Locate the cell with the specified text and output its [X, Y] center coordinate. 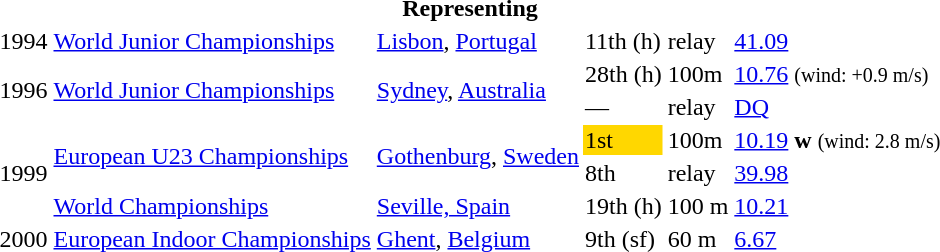
European U23 Championships [212, 156]
World Championships [212, 206]
Seville, Spain [478, 206]
Gothenburg, Sweden [478, 156]
1st [623, 140]
Lisbon, Portugal [478, 41]
11th (h) [623, 41]
8th [623, 173]
19th (h) [623, 206]
Sydney, Australia [478, 90]
— [623, 107]
100 m [698, 206]
28th (h) [623, 74]
